Determine the [x, y] coordinate at the center of the cell enclosing the given text.  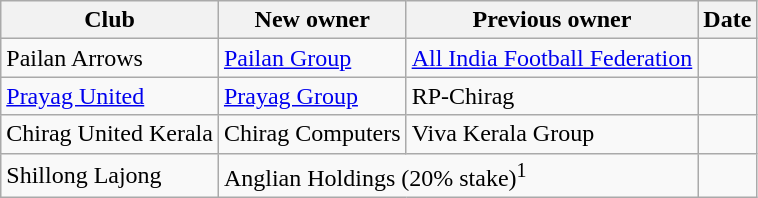
New owner [312, 20]
Prayag United [110, 96]
Pailan Group [312, 58]
Viva Kerala Group [552, 134]
Shillong Lajong [110, 176]
Pailan Arrows [110, 58]
Prayag Group [312, 96]
Previous owner [552, 20]
Club [110, 20]
Chirag United Kerala [110, 134]
RP-Chirag [552, 96]
Date [728, 20]
All India Football Federation [552, 58]
Anglian Holdings (20% stake)1 [458, 176]
Chirag Computers [312, 134]
